Pinpoint the cell where the given text exists, returning its [X, Y] midpoint coordinate. 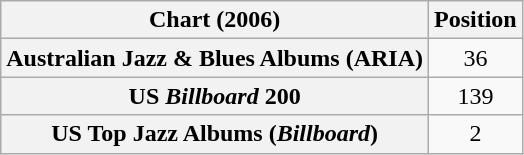
Australian Jazz & Blues Albums (ARIA) [215, 58]
2 [476, 134]
US Billboard 200 [215, 96]
US Top Jazz Albums (Billboard) [215, 134]
Chart (2006) [215, 20]
Position [476, 20]
139 [476, 96]
36 [476, 58]
